Determine the [X, Y] coordinate at the center of the cell enclosing the given text.  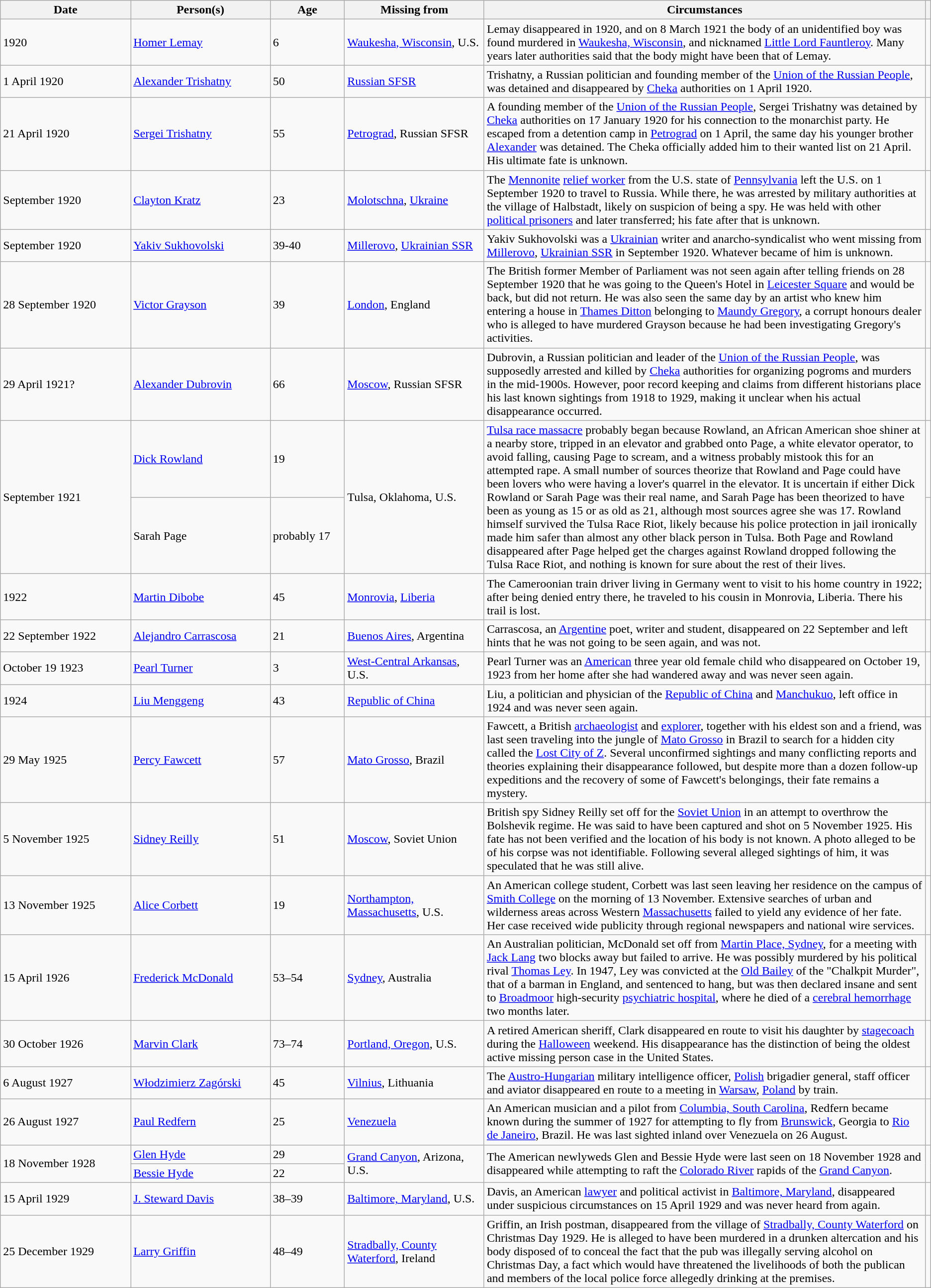
Russian SFSR [415, 82]
Glen Hyde [201, 1154]
Baltimore, Maryland, U.S. [415, 1199]
28 September 1920 [66, 304]
Republic of China [415, 700]
1922 [66, 596]
Northampton, Massachusetts, U.S. [415, 905]
Petrograd, Russian SFSR [415, 134]
Alejandro Carrascosa [201, 636]
1 April 1920 [66, 82]
Molotschna, Ukraine [415, 200]
London, England [415, 304]
5 November 1925 [66, 839]
39 [307, 304]
57 [307, 760]
Bessie Hyde [201, 1173]
Sydney, Australia [415, 978]
Moscow, Soviet Union [415, 839]
Włodzimierz Zagórski [201, 1083]
Liu, a politician and physician of the Republic of China and Manchukuo, left office in 1924 and was never seen again. [704, 700]
22 [307, 1173]
3 [307, 668]
October 19 1923 [66, 668]
29 April 1921? [66, 384]
21 April 1920 [66, 134]
Millerovo, Ukrainian SSR [415, 246]
18 November 1928 [66, 1164]
Grand Canyon, Arizona, U.S. [415, 1164]
Buenos Aires, Argentina [415, 636]
1920 [66, 42]
29 [307, 1154]
6 August 1927 [66, 1083]
Age [307, 10]
39-40 [307, 246]
73–74 [307, 1044]
Monrovia, Liberia [415, 596]
26 August 1927 [66, 1122]
Yakiv Sukhovolski [201, 246]
Carrascosa, an Argentine poet, writer and student, disappeared on 22 September and left hints that he was not going to be seen again, and was not. [704, 636]
Liu Menggeng [201, 700]
September 1921 [66, 497]
13 November 1925 [66, 905]
21 [307, 636]
Missing from [415, 10]
Date [66, 10]
66 [307, 384]
25 December 1929 [66, 1251]
Circumstances [704, 10]
Victor Grayson [201, 304]
30 October 1926 [66, 1044]
Alice Corbett [201, 905]
50 [307, 82]
6 [307, 42]
J. Steward Davis [201, 1199]
25 [307, 1122]
15 April 1929 [66, 1199]
Dick Rowland [201, 459]
Frederick McDonald [201, 978]
Pearl Turner [201, 668]
Waukesha, Wisconsin, U.S. [415, 42]
Paul Redfern [201, 1122]
probably 17 [307, 535]
23 [307, 200]
Mato Grosso, Brazil [415, 760]
29 May 1925 [66, 760]
Percy Fawcett [201, 760]
Alexander Trishatny [201, 82]
Alexander Dubrovin [201, 384]
Sergei Trishatny [201, 134]
48–49 [307, 1251]
51 [307, 839]
1924 [66, 700]
Portland, Oregon, U.S. [415, 1044]
Person(s) [201, 10]
Stradbally, County Waterford, Ireland [415, 1251]
Vilnius, Lithuania [415, 1083]
55 [307, 134]
Larry Griffin [201, 1251]
43 [307, 700]
Tulsa, Oklahoma, U.S. [415, 497]
Sidney Reilly [201, 839]
Moscow, Russian SFSR [415, 384]
15 April 1926 [66, 978]
West-Central Arkansas, U.S. [415, 668]
Sarah Page [201, 535]
38–39 [307, 1199]
Marvin Clark [201, 1044]
Clayton Kratz [201, 200]
53–54 [307, 978]
Martin Dibobe [201, 596]
Homer Lemay [201, 42]
Venezuela [415, 1122]
22 September 1922 [66, 636]
